Provide the (x, y) coordinate of the cell's center where the given text is located.  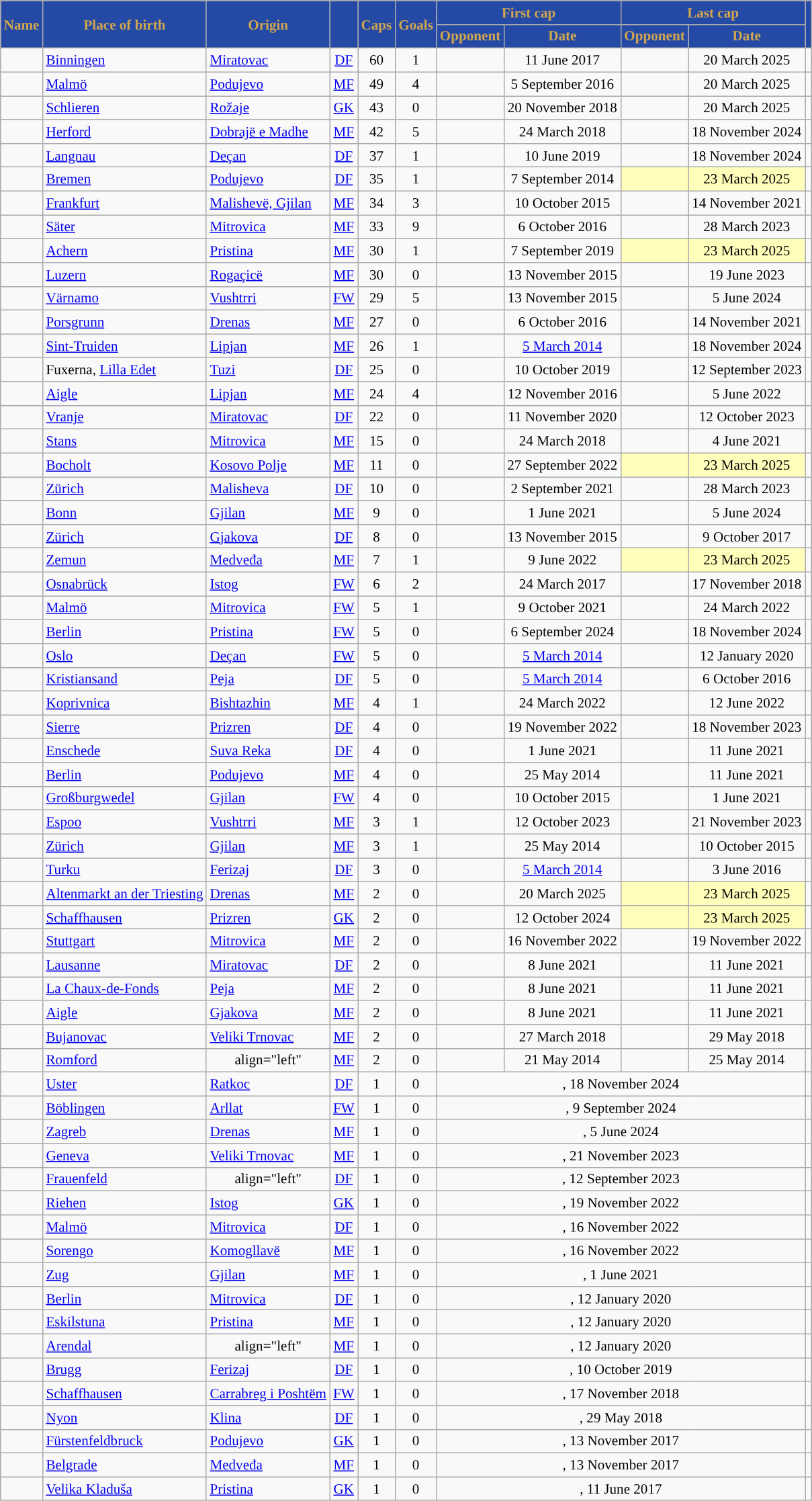
18 November 2023 (747, 727)
Klina (268, 1418)
Rogaçicë (268, 274)
Stans (124, 441)
7 September 2014 (562, 179)
29 (377, 298)
Rožaje (268, 108)
Riehen (124, 1203)
60 (377, 60)
Bishtazhin (268, 703)
, 12 September 2023 (621, 1178)
16 November 2022 (562, 941)
Name (21, 24)
7 September 2019 (562, 250)
Nyon (124, 1418)
Oslo (124, 656)
9 October 2021 (562, 607)
9 October 2017 (747, 536)
Romford (124, 1060)
Goals (416, 24)
4 June 2021 (747, 441)
15 (377, 441)
Brugg (124, 1369)
11 (377, 465)
10 October 2019 (562, 370)
Arllat (268, 1107)
Schlieren (124, 108)
11 November 2020 (562, 417)
, 19 November 2022 (621, 1203)
, 17 November 2018 (621, 1393)
Turku (124, 869)
Arendal (124, 1345)
Luzern (124, 274)
6 (377, 583)
24 March 2017 (562, 583)
Zemun (124, 560)
Eskilstuna (124, 1322)
27 (377, 323)
Altenmarkt an der Triesting (124, 894)
Bremen (124, 179)
Fürstenfeldbruck (124, 1441)
Frankfurt (124, 203)
21 November 2023 (747, 822)
Suva Reka (268, 750)
7 (377, 560)
Porsgrunn (124, 323)
10 (377, 489)
Böblingen (124, 1107)
, 18 November 2024 (621, 1084)
27 September 2022 (562, 465)
34 (377, 203)
, 9 September 2024 (621, 1107)
Koprivnica (124, 703)
Caps (377, 24)
Sint-Truiden (124, 345)
12 September 2023 (747, 370)
Kosovo Polje (268, 465)
Värnamo (124, 298)
Sorengo (124, 1251)
Achern (124, 250)
8 (377, 536)
24 (377, 394)
Velika Kladuša (124, 1489)
12 June 2022 (747, 703)
, 11 June 2017 (621, 1489)
Bujanovac (124, 1036)
Binningen (124, 60)
Bocholt (124, 465)
Langnau (124, 155)
25 (377, 370)
Vranje (124, 417)
Malishevë, Gjilan (268, 203)
Tuzi (268, 370)
Frauenfeld (124, 1178)
Origin (268, 24)
43 (377, 108)
21 May 2014 (562, 1060)
29 May 2018 (747, 1036)
Sierre (124, 727)
Osnabrück (124, 583)
12 October 2024 (562, 916)
10 June 2019 (562, 155)
La Chaux-de-Fonds (124, 989)
12 November 2016 (562, 394)
37 (377, 155)
, 10 October 2019 (621, 1369)
6 September 2024 (562, 632)
Ratkoc (268, 1084)
26 (377, 345)
17 November 2018 (747, 583)
Zagreb (124, 1131)
Espoo (124, 822)
Geneva (124, 1156)
Place of birth (124, 24)
Belgrade (124, 1465)
Säter (124, 227)
19 June 2023 (747, 274)
12 January 2020 (747, 656)
5 June 2022 (747, 394)
Dobrajë e Madhe (268, 132)
First cap (529, 12)
Stuttgart (124, 941)
5 September 2016 (562, 83)
Bonn (124, 512)
11 June 2017 (562, 60)
35 (377, 179)
Herford (124, 132)
22 (377, 417)
, 29 May 2018 (621, 1418)
Zug (124, 1274)
27 March 2018 (562, 1036)
Lausanne (124, 965)
, 1 June 2021 (621, 1274)
Enschede (124, 750)
, 5 June 2024 (621, 1131)
2 September 2021 (562, 489)
Komogllavë (268, 1251)
Kristiansand (124, 679)
33 (377, 227)
, 21 November 2023 (621, 1156)
Carrabreg i Poshtëm (268, 1393)
Uster (124, 1084)
Großburgwedel (124, 798)
42 (377, 132)
3 June 2016 (747, 869)
Fuxerna, Lilla Edet (124, 370)
Last cap (713, 12)
20 November 2018 (562, 108)
49 (377, 83)
9 June 2022 (562, 560)
Malisheva (268, 489)
